Search for the cell housing the specified text and yield its (X, Y) center coordinate. 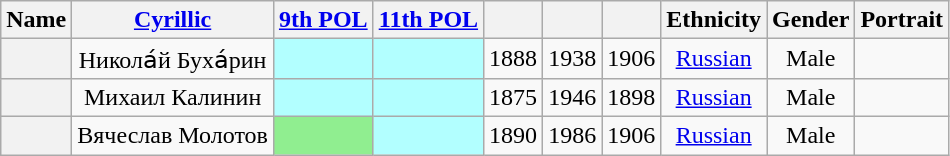
11th POL (428, 20)
1946 (572, 97)
1986 (572, 135)
1938 (572, 59)
Вячеслав Молотов (173, 135)
1890 (514, 135)
9th POL (323, 20)
1888 (514, 59)
Portrait (902, 20)
Name (36, 20)
1898 (632, 97)
1875 (514, 97)
Ethnicity (714, 20)
Gender (811, 20)
Cyrillic (173, 20)
Никола́й Буха́рин (173, 59)
Михаил Калинин (173, 97)
